Return the (x, y) coordinate for the center point of the cell that contains the specified text.  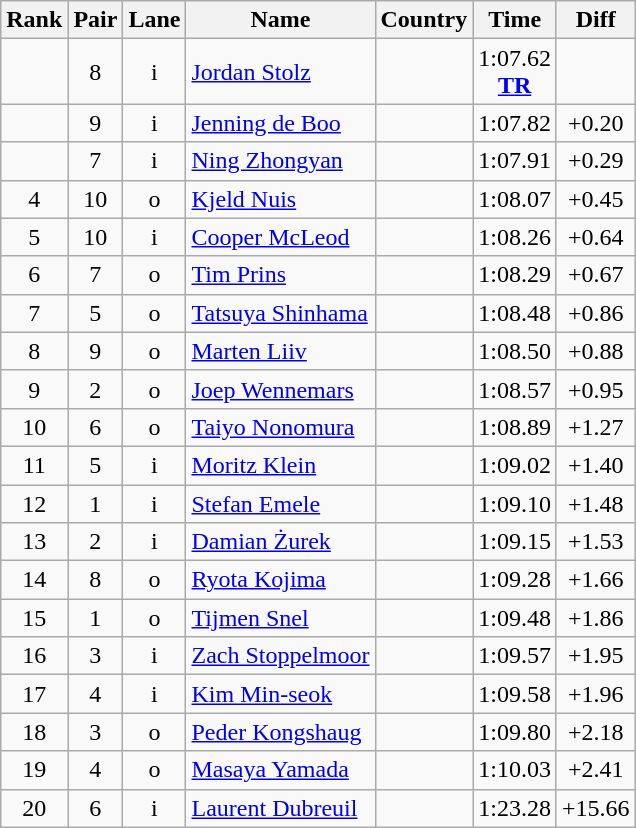
Moritz Klein (280, 465)
15 (34, 618)
1:09.58 (515, 694)
11 (34, 465)
Diff (596, 20)
+15.66 (596, 808)
Cooper McLeod (280, 237)
Tim Prins (280, 275)
16 (34, 656)
Jenning de Boo (280, 123)
1:08.89 (515, 427)
1:23.28 (515, 808)
Zach Stoppelmoor (280, 656)
1:09.57 (515, 656)
+0.29 (596, 161)
1:10.03 (515, 770)
17 (34, 694)
1:09.10 (515, 503)
Pair (96, 20)
Country (424, 20)
1:07.91 (515, 161)
Stefan Emele (280, 503)
+1.27 (596, 427)
+0.45 (596, 199)
Name (280, 20)
+0.64 (596, 237)
+1.96 (596, 694)
19 (34, 770)
Masaya Yamada (280, 770)
Lane (154, 20)
+0.88 (596, 351)
1:09.02 (515, 465)
+1.53 (596, 542)
Tatsuya Shinhama (280, 313)
1:07.82 (515, 123)
+1.86 (596, 618)
Joep Wennemars (280, 389)
1:08.50 (515, 351)
20 (34, 808)
Kjeld Nuis (280, 199)
14 (34, 580)
1:08.48 (515, 313)
Time (515, 20)
Jordan Stolz (280, 72)
+0.86 (596, 313)
Laurent Dubreuil (280, 808)
+1.40 (596, 465)
Peder Kongshaug (280, 732)
Ning Zhongyan (280, 161)
Taiyo Nonomura (280, 427)
12 (34, 503)
+1.95 (596, 656)
+1.66 (596, 580)
+2.18 (596, 732)
18 (34, 732)
1:09.48 (515, 618)
Ryota Kojima (280, 580)
Marten Liiv (280, 351)
+1.48 (596, 503)
Rank (34, 20)
+0.67 (596, 275)
Damian Żurek (280, 542)
Kim Min-seok (280, 694)
1:09.15 (515, 542)
1:08.29 (515, 275)
Tijmen Snel (280, 618)
13 (34, 542)
+2.41 (596, 770)
1:08.57 (515, 389)
1:09.28 (515, 580)
1:07.62TR (515, 72)
+0.20 (596, 123)
1:08.07 (515, 199)
+0.95 (596, 389)
1:08.26 (515, 237)
1:09.80 (515, 732)
